Scan for the cell matching the given text and deliver its (x, y) coordinate at center. 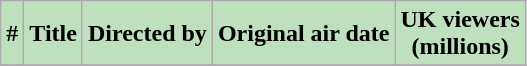
# (12, 34)
Title (54, 34)
UK viewers(millions) (460, 34)
Directed by (147, 34)
Original air date (304, 34)
